Detect which cell encompasses the target text, then output its (x, y) center coordinate. 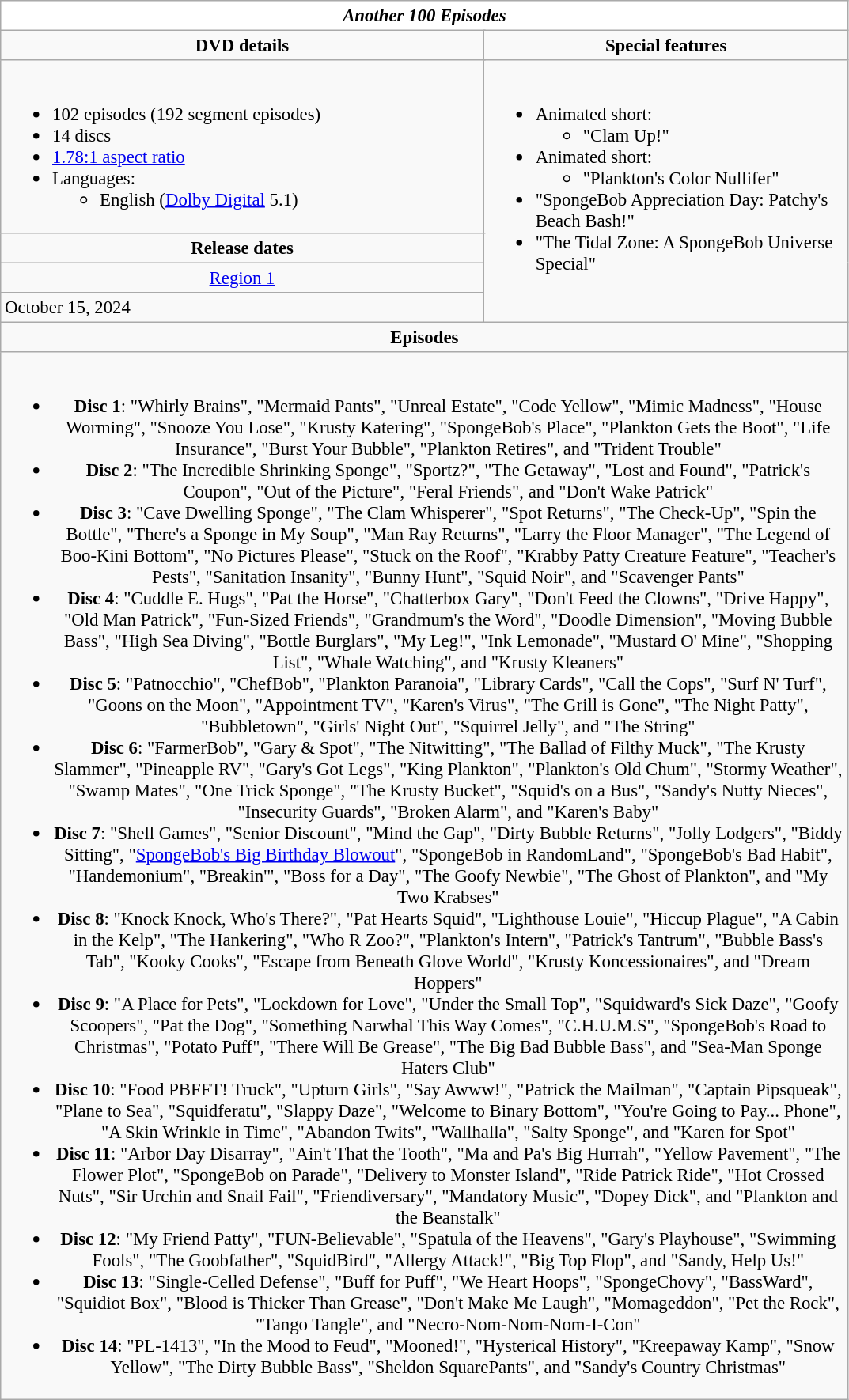
DVD details (242, 46)
October 15, 2024 (242, 307)
Another 100 Episodes (424, 16)
Special features (666, 46)
Region 1 (242, 278)
Episodes (424, 337)
102 episodes (192 segment episodes)14 discs1.78:1 aspect ratioLanguages:English (Dolby Digital 5.1) (242, 146)
Release dates (242, 248)
